From the cell containing the given text, extract its center point as [x, y] coordinate. 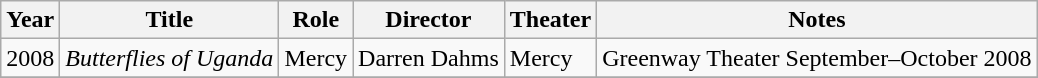
Butterflies of Uganda [170, 58]
Darren Dahms [429, 58]
Title [170, 20]
2008 [30, 58]
Director [429, 20]
Greenway Theater September–October 2008 [817, 58]
Notes [817, 20]
Role [316, 20]
Year [30, 20]
Theater [550, 20]
